Scan for the cell matching the given text and deliver its (x, y) coordinate at center. 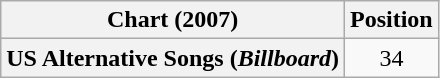
34 (392, 58)
Chart (2007) (173, 20)
Position (392, 20)
US Alternative Songs (Billboard) (173, 58)
